Pinpoint the cell where the given text exists, returning its [x, y] midpoint coordinate. 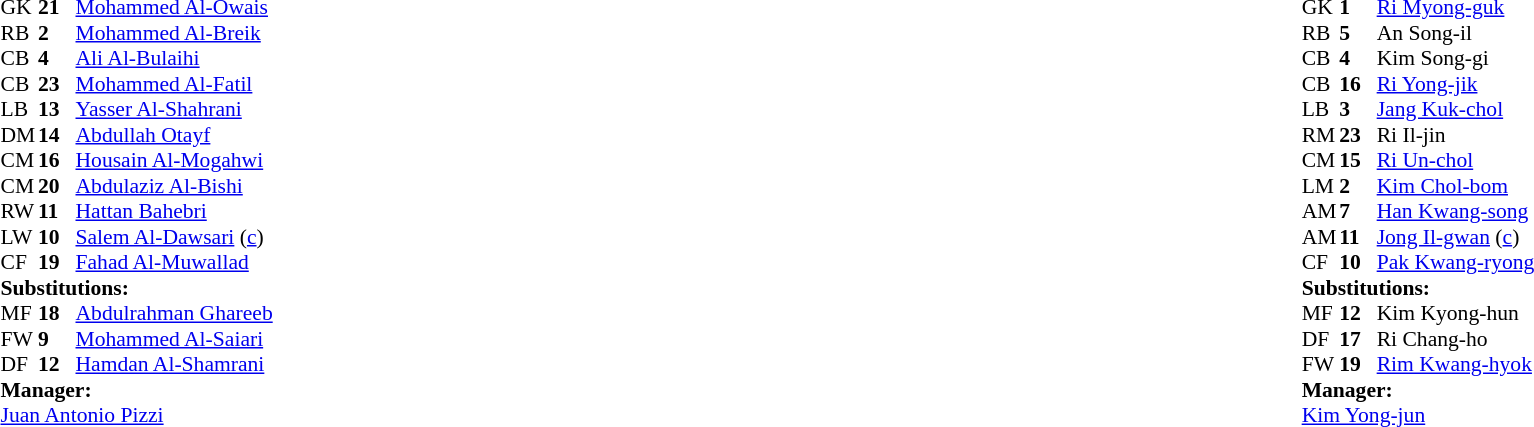
Mohammed Al-Saiari [174, 339]
DM [19, 135]
RM [1321, 135]
Abdulrahman Ghareeb [174, 313]
Fahad Al-Muwallad [174, 263]
LW [19, 237]
Abdulaziz Al-Bishi [174, 186]
Hattan Bahebri [174, 211]
Substitutions: [136, 288]
Abdullah Otayf [174, 135]
LM [1321, 186]
15 [1358, 161]
Housain Al-Mogahwi [174, 161]
5 [1358, 33]
Mohammed Al-Breik [174, 33]
Hamdan Al-Shamrani [174, 365]
20 [57, 186]
Salem Al-Dawsari (c) [174, 237]
13 [57, 109]
Mohammed Al-Fatil [174, 84]
3 [1358, 109]
RW [19, 211]
18 [57, 313]
Yasser Al-Shahrani [174, 109]
17 [1358, 339]
14 [57, 135]
7 [1358, 211]
Manager: [136, 390]
Ali Al-Bulaihi [174, 59]
9 [57, 339]
